Return the [x, y] coordinate for the center point of the cell that contains the specified text.  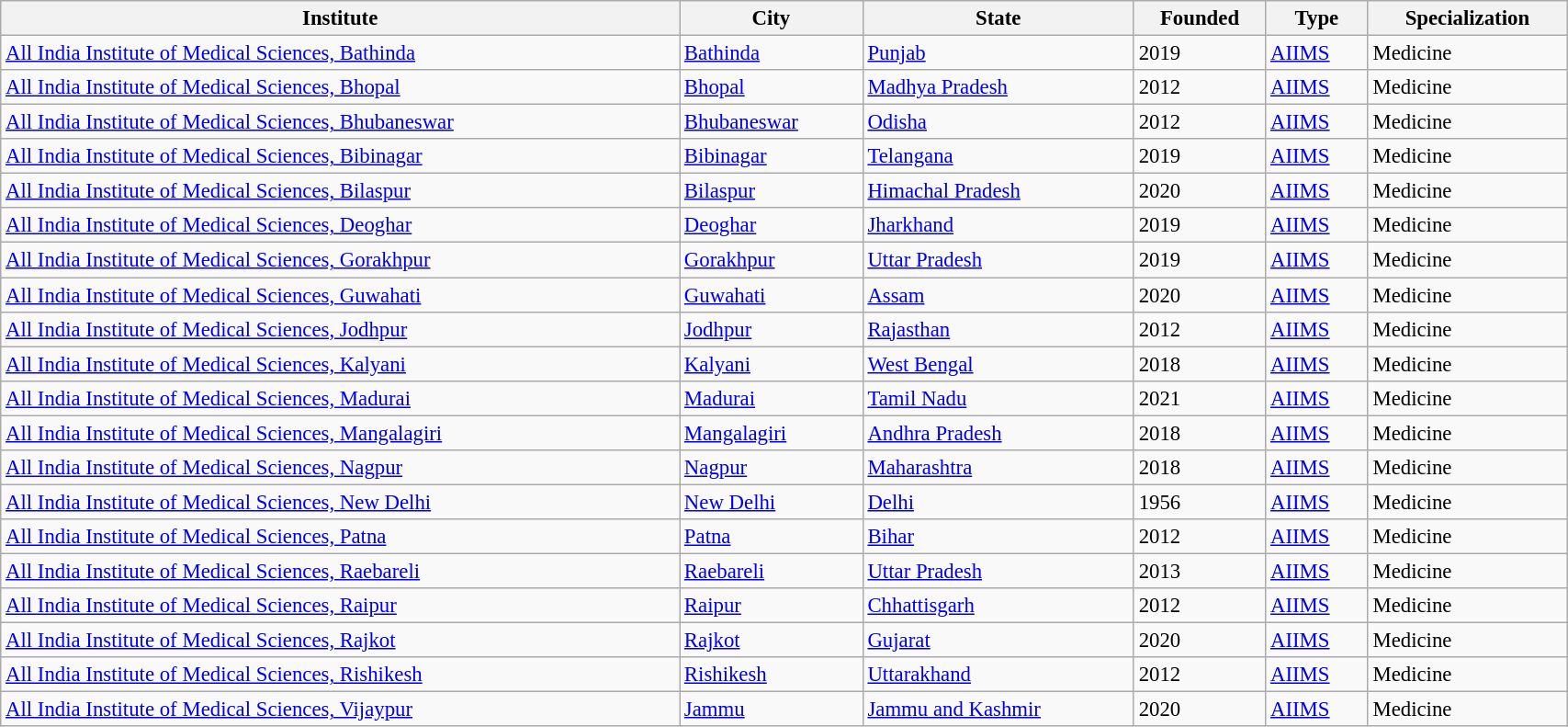
Kalyani [772, 364]
Gujarat [998, 641]
1956 [1200, 502]
Mangalagiri [772, 433]
Raebareli [772, 571]
Guwahati [772, 295]
All India Institute of Medical Sciences, Patna [340, 537]
New Delhi [772, 502]
All India Institute of Medical Sciences, Raebareli [340, 571]
Madhya Pradesh [998, 87]
All India Institute of Medical Sciences, Deoghar [340, 225]
Institute [340, 18]
Punjab [998, 53]
All India Institute of Medical Sciences, Bilaspur [340, 191]
Madurai [772, 398]
Tamil Nadu [998, 398]
Patna [772, 537]
All India Institute of Medical Sciences, Jodhpur [340, 329]
Bibinagar [772, 156]
Rishikesh [772, 675]
All India Institute of Medical Sciences, Bibinagar [340, 156]
Deoghar [772, 225]
All India Institute of Medical Sciences, Vijaypur [340, 710]
Assam [998, 295]
Jodhpur [772, 329]
Nagpur [772, 468]
All India Institute of Medical Sciences, Raipur [340, 606]
All India Institute of Medical Sciences, New Delhi [340, 502]
Bhopal [772, 87]
Himachal Pradesh [998, 191]
Chhattisgarh [998, 606]
City [772, 18]
All India Institute of Medical Sciences, Kalyani [340, 364]
Jammu [772, 710]
All India Institute of Medical Sciences, Rishikesh [340, 675]
Bihar [998, 537]
Bathinda [772, 53]
Odisha [998, 122]
2021 [1200, 398]
Rajasthan [998, 329]
All India Institute of Medical Sciences, Gorakhpur [340, 260]
Bhubaneswar [772, 122]
Andhra Pradesh [998, 433]
Jammu and Kashmir [998, 710]
Rajkot [772, 641]
All India Institute of Medical Sciences, Bhubaneswar [340, 122]
All India Institute of Medical Sciences, Bhopal [340, 87]
Founded [1200, 18]
Raipur [772, 606]
Jharkhand [998, 225]
All India Institute of Medical Sciences, Rajkot [340, 641]
Gorakhpur [772, 260]
Bilaspur [772, 191]
West Bengal [998, 364]
All India Institute of Medical Sciences, Bathinda [340, 53]
Maharashtra [998, 468]
Delhi [998, 502]
All India Institute of Medical Sciences, Mangalagiri [340, 433]
All India Institute of Medical Sciences, Madurai [340, 398]
Telangana [998, 156]
Uttarakhand [998, 675]
Type [1317, 18]
2013 [1200, 571]
All India Institute of Medical Sciences, Guwahati [340, 295]
Specialization [1468, 18]
State [998, 18]
All India Institute of Medical Sciences, Nagpur [340, 468]
